Find where the given text appears and provide that cell's center as (X, Y) coordinate. 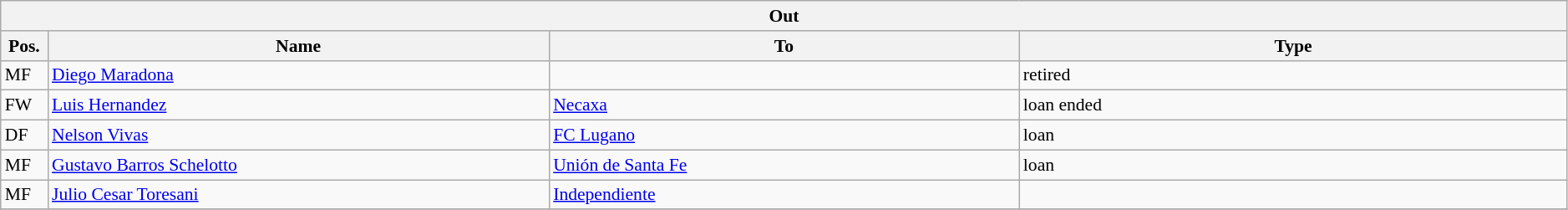
FC Lugano (784, 136)
Unión de Santa Fe (784, 165)
retired (1293, 75)
Luis Hernandez (298, 105)
Type (1293, 46)
DF (24, 136)
Julio Cesar Toresani (298, 195)
Diego Maradona (298, 75)
Name (298, 46)
To (784, 46)
Independiente (784, 195)
Gustavo Barros Schelotto (298, 165)
FW (24, 105)
Necaxa (784, 105)
Out (784, 16)
Nelson Vivas (298, 136)
Pos. (24, 46)
loan ended (1293, 105)
